Return the (x, y) coordinate for the center point of the cell that contains the specified text.  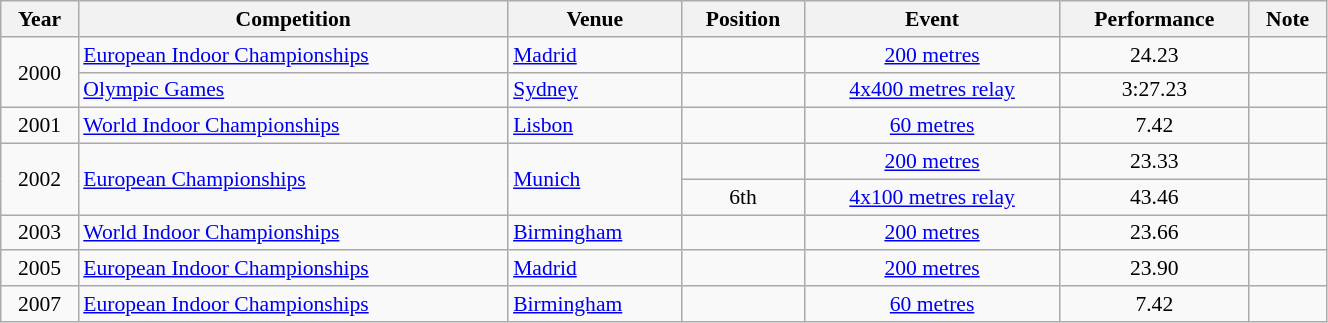
Year (40, 19)
3:27.23 (1154, 90)
Olympic Games (293, 90)
Competition (293, 19)
24.23 (1154, 55)
23.33 (1154, 162)
23.66 (1154, 233)
4x400 metres relay (932, 90)
Note (1288, 19)
European Championships (293, 180)
2000 (40, 72)
2002 (40, 180)
2001 (40, 126)
Lisbon (594, 126)
2005 (40, 269)
Event (932, 19)
6th (744, 197)
Performance (1154, 19)
Position (744, 19)
Venue (594, 19)
2007 (40, 304)
2003 (40, 233)
Sydney (594, 90)
Munich (594, 180)
4x100 metres relay (932, 197)
23.90 (1154, 269)
43.46 (1154, 197)
